Return (x, y) of the center of cell containing provided text 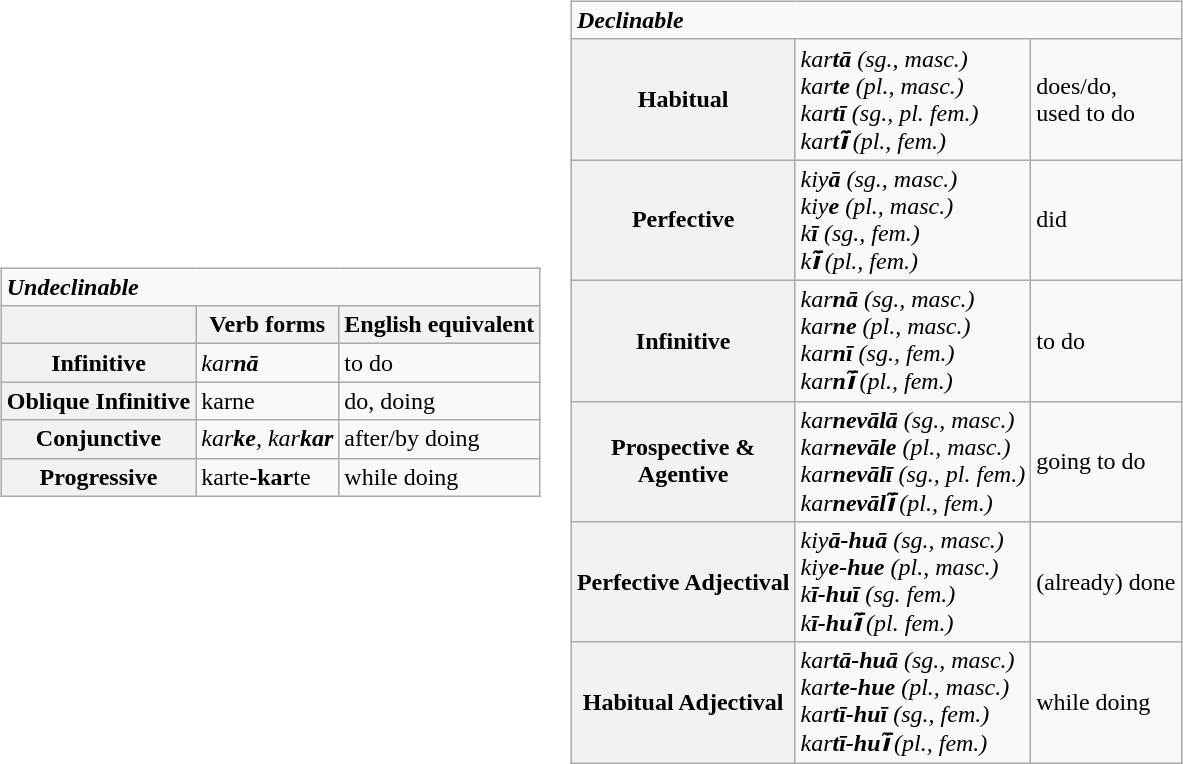
Conjunctive (98, 439)
Verb forms (268, 325)
kartā-huā (sg., masc.)karte-hue (pl., masc.)kartī-huī (sg., fem.)kartī-huī̃ (pl., fem.) (913, 702)
kiyā-huā (sg., masc.)kiye-hue (pl., masc.)kī-huī (sg. fem.)kī-huī̃ (pl. fem.) (913, 582)
Progressive (98, 477)
do, doing (440, 401)
Oblique Infinitive (98, 401)
Habitual (683, 100)
kartā (sg., masc.)karte (pl., masc.)kartī (sg., pl. fem.)kartī̃ (pl., fem.) (913, 100)
karte-karte (268, 477)
kiyā (sg., masc.)kiye (pl., masc.)kī (sg., fem.)kī̃ (pl., fem.) (913, 220)
Perfective Adjectival (683, 582)
Habitual Adjectival (683, 702)
karne (268, 401)
English equivalent (440, 325)
(already) done (1106, 582)
Perfective (683, 220)
Undeclinable (270, 287)
karke, karkar (268, 439)
after/by doing (440, 439)
did (1106, 220)
Declinable (876, 20)
karnā (268, 363)
Prospective &Agentive (683, 462)
going to do (1106, 462)
karnevālā (sg., masc.)karnevāle (pl., masc.)karnevālī (sg., pl. fem.)karnevālī̃ (pl., fem.) (913, 462)
does/do,used to do (1106, 100)
karnā (sg., masc.)karne (pl., masc.)karnī (sg., fem.)karnī̃ (pl., fem.) (913, 340)
